Determine the [X, Y] coordinate at the center of the cell enclosing the given text.  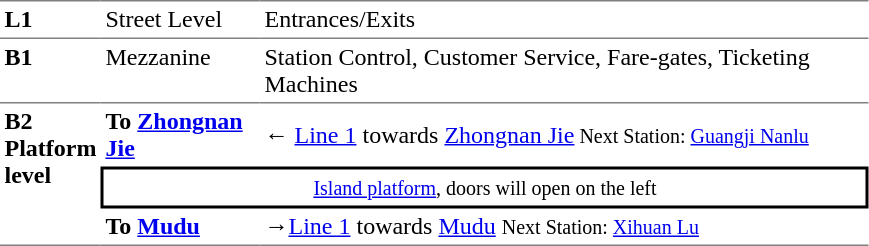
B2Platform level [50, 174]
Island platform, doors will open on the left [485, 187]
B1 [50, 70]
← Line 1 towards Zhongnan Jie Next Station: Guangji Nanlu [564, 134]
Entrances/Exits [564, 20]
To Zhongnan Jie [180, 134]
→Line 1 towards Mudu Next Station: Xihuan Lu [564, 227]
Station Control, Customer Service, Fare-gates, Ticketing Machines [564, 70]
L1 [50, 20]
Street Level [180, 20]
Mezzanine [180, 70]
To Mudu [180, 227]
